Output the [X, Y] coordinate of the center of the cell containing the given text.  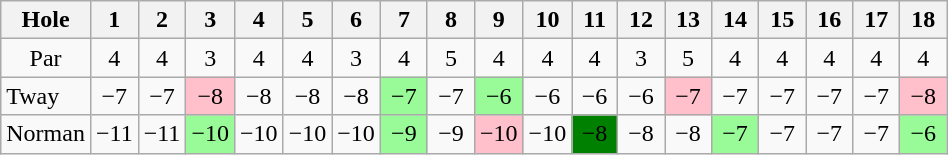
17 [876, 20]
8 [450, 20]
1 [114, 20]
14 [736, 20]
15 [782, 20]
9 [498, 20]
Par [46, 58]
6 [356, 20]
Hole [46, 20]
2 [162, 20]
7 [404, 20]
Tway [46, 96]
13 [688, 20]
10 [548, 20]
16 [830, 20]
12 [640, 20]
Norman [46, 134]
18 [924, 20]
11 [595, 20]
